Identify which cell holds the provided text, then report its (x, y) central coordinate. 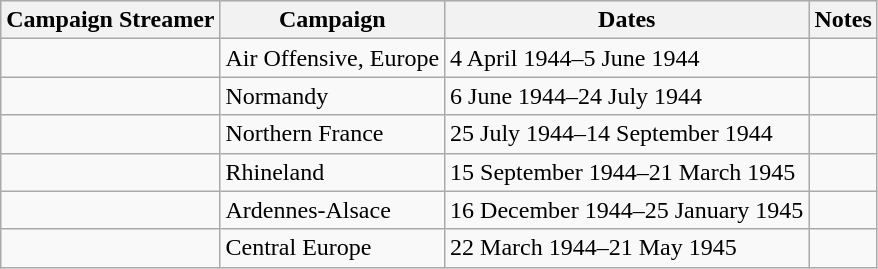
22 March 1944–21 May 1945 (627, 248)
25 July 1944–14 September 1944 (627, 134)
4 April 1944–5 June 1944 (627, 58)
6 June 1944–24 July 1944 (627, 96)
Central Europe (332, 248)
Normandy (332, 96)
Northern France (332, 134)
Campaign (332, 20)
15 September 1944–21 March 1945 (627, 172)
Campaign Streamer (110, 20)
Rhineland (332, 172)
Air Offensive, Europe (332, 58)
Dates (627, 20)
16 December 1944–25 January 1945 (627, 210)
Ardennes-Alsace (332, 210)
Notes (843, 20)
